Locate the cell with the specified text and output its (x, y) center coordinate. 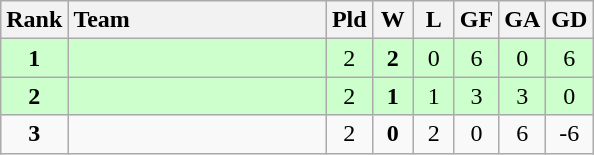
-6 (570, 134)
GA (522, 20)
Pld (349, 20)
W (392, 20)
Rank (34, 20)
Team (198, 20)
GD (570, 20)
GF (476, 20)
L (434, 20)
